From the cell containing the given text, extract its center point as [x, y] coordinate. 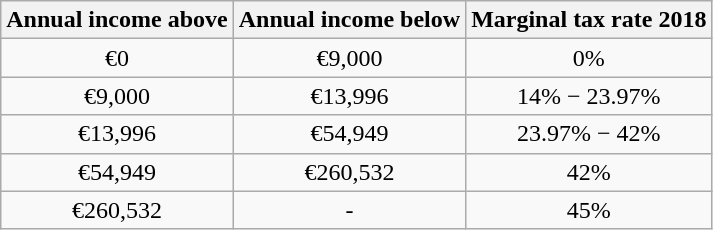
14% − 23.97% [589, 96]
42% [589, 172]
45% [589, 210]
€0 [117, 58]
Annual income below [349, 20]
- [349, 210]
23.97% − 42% [589, 134]
0% [589, 58]
Marginal tax rate 2018 [589, 20]
Annual income above [117, 20]
